Capture the cell that displays the provided text and extract its (x, y) central coordinate. 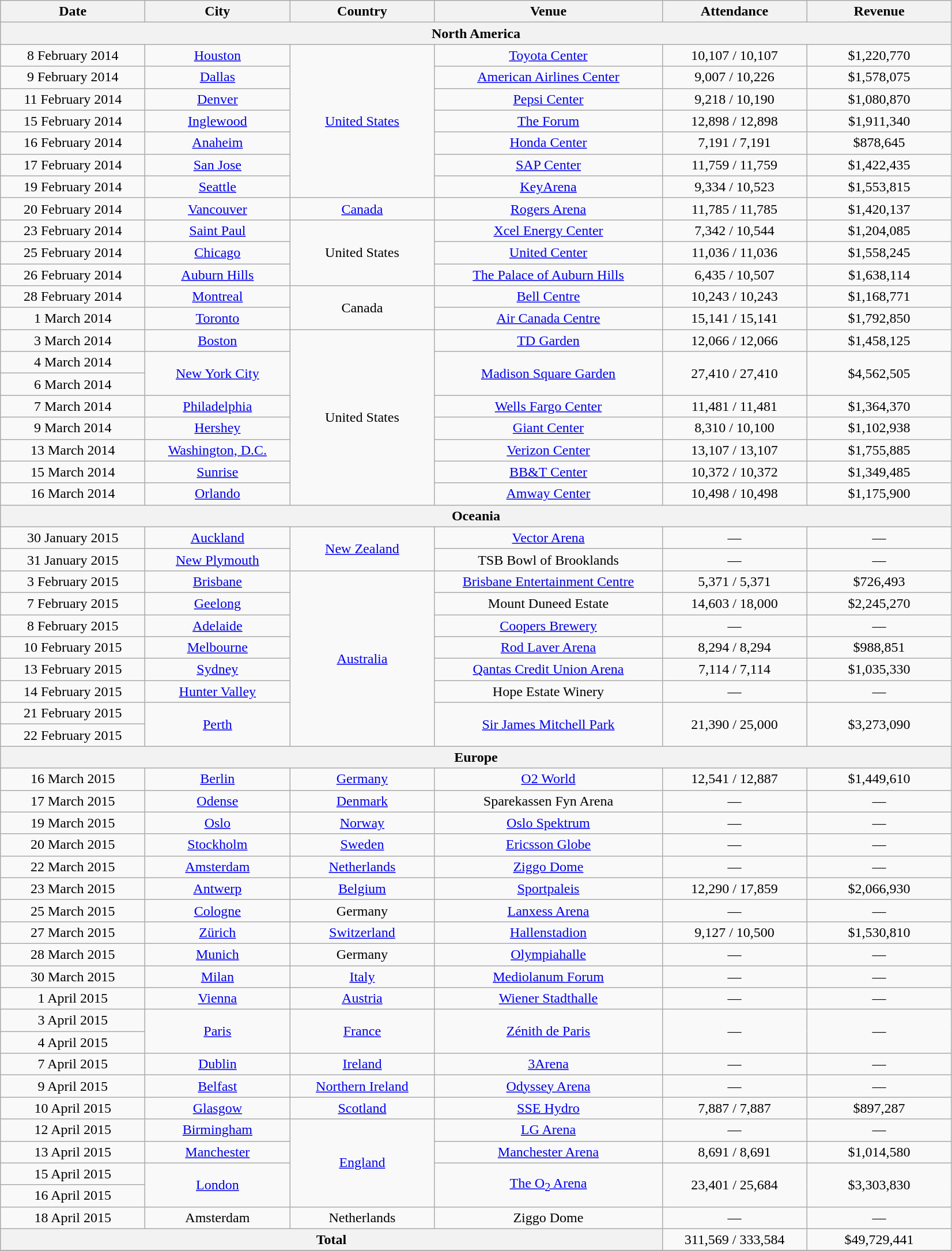
4 April 2015 (73, 1042)
$1,530,810 (879, 932)
10,107 / 10,107 (734, 55)
Oceania (476, 516)
11,759 / 11,759 (734, 165)
6 March 2014 (73, 384)
15 April 2015 (73, 1174)
9,334 / 10,523 (734, 187)
The O2 Arena (549, 1185)
Rod Laver Arena (549, 648)
1 March 2014 (73, 319)
Toronto (218, 319)
20 March 2015 (73, 845)
Xcel Energy Center (549, 230)
New York City (218, 373)
$1,755,885 (879, 450)
Wells Fargo Center (549, 406)
The Palace of Auburn Hills (549, 275)
Lanxess Arena (549, 910)
$1,220,770 (879, 55)
$1,014,580 (879, 1152)
311,569 / 333,584 (734, 1239)
Sweden (362, 845)
25 March 2015 (73, 910)
13 April 2015 (73, 1152)
13 March 2014 (73, 450)
9,218 / 10,190 (734, 99)
13 February 2015 (73, 670)
9 March 2014 (73, 428)
Attendance (734, 12)
10 February 2015 (73, 648)
Denver (218, 99)
$1,420,137 (879, 209)
TSB Bowl of Brooklands (549, 560)
17 March 2015 (73, 801)
Toyota Center (549, 55)
22 March 2015 (73, 867)
Orlando (218, 494)
Antwerp (218, 889)
Sparekassen Fyn Arena (549, 801)
11,481 / 11,481 (734, 406)
6,435 / 10,507 (734, 275)
Verizon Center (549, 450)
Stockholm (218, 845)
London (218, 1185)
19 March 2015 (73, 823)
Inglewood (218, 121)
North America (476, 33)
San Jose (218, 165)
$878,645 (879, 143)
15,141 / 15,141 (734, 319)
Total (331, 1239)
7,191 / 7,191 (734, 143)
19 February 2014 (73, 187)
$1,204,085 (879, 230)
7 April 2015 (73, 1064)
21,390 / 25,000 (734, 724)
Auburn Hills (218, 275)
9,127 / 10,500 (734, 932)
Boston (218, 341)
Belfast (218, 1086)
16 February 2014 (73, 143)
3Arena (549, 1064)
Dublin (218, 1064)
$1,175,900 (879, 494)
Mount Duneed Estate (549, 603)
Australia (362, 658)
9 February 2014 (73, 77)
Ericsson Globe (549, 845)
Geelong (218, 603)
Denmark (362, 801)
New Zealand (362, 549)
Revenue (879, 12)
Washington, D.C. (218, 450)
12,541 / 12,887 (734, 779)
11 February 2014 (73, 99)
Honda Center (549, 143)
Sir James Mitchell Park (549, 724)
28 February 2014 (73, 297)
16 March 2015 (73, 779)
26 February 2014 (73, 275)
$3,273,090 (879, 724)
14,603 / 18,000 (734, 603)
Madison Square Garden (549, 373)
Seattle (218, 187)
3 April 2015 (73, 1021)
9 April 2015 (73, 1086)
21 February 2015 (73, 713)
$3,303,830 (879, 1185)
$1,792,850 (879, 319)
23,401 / 25,684 (734, 1185)
13,107 / 13,107 (734, 450)
Zénith de Paris (549, 1031)
City (218, 12)
$1,449,610 (879, 779)
3 March 2014 (73, 341)
Philadelphia (218, 406)
18 April 2015 (73, 1218)
$897,287 (879, 1108)
Milan (218, 977)
$1,349,485 (879, 472)
12,066 / 12,066 (734, 341)
$4,562,505 (879, 373)
Olympiahalle (549, 954)
7,342 / 10,544 (734, 230)
Hope Estate Winery (549, 691)
Anaheim (218, 143)
Paris (218, 1031)
Bell Centre (549, 297)
$1,638,114 (879, 275)
$1,911,340 (879, 121)
27,410 / 27,410 (734, 373)
Glasgow (218, 1108)
Hallenstadion (549, 932)
10 April 2015 (73, 1108)
Northern Ireland (362, 1086)
15 February 2014 (73, 121)
Norway (362, 823)
Coopers Brewery (549, 625)
30 January 2015 (73, 538)
$1,578,075 (879, 77)
SSE Hydro (549, 1108)
8,691 / 8,691 (734, 1152)
27 March 2015 (73, 932)
BB&T Center (549, 472)
England (362, 1163)
Belgium (362, 889)
20 February 2014 (73, 209)
$1,422,435 (879, 165)
Melbourne (218, 648)
Europe (476, 757)
30 March 2015 (73, 977)
Oslo Spektrum (549, 823)
Scotland (362, 1108)
O2 World (549, 779)
Zürich (218, 932)
$1,080,870 (879, 99)
7 February 2015 (73, 603)
$49,729,441 (879, 1239)
7,887 / 7,887 (734, 1108)
22 February 2015 (73, 735)
Venue (549, 12)
Adelaide (218, 625)
Qantas Credit Union Arena (549, 670)
$1,035,330 (879, 670)
KeyArena (549, 187)
Perth (218, 724)
The Forum (549, 121)
1 April 2015 (73, 999)
$1,558,245 (879, 252)
SAP Center (549, 165)
3 February 2015 (73, 581)
31 January 2015 (73, 560)
$988,851 (879, 648)
Country (362, 12)
7,114 / 7,114 (734, 670)
Auckland (218, 538)
Brisbane (218, 581)
Sportpaleis (549, 889)
United Center (549, 252)
14 February 2015 (73, 691)
Austria (362, 999)
Odense (218, 801)
7 March 2014 (73, 406)
$1,553,815 (879, 187)
15 March 2014 (73, 472)
$726,493 (879, 581)
Rogers Arena (549, 209)
11,785 / 11,785 (734, 209)
Brisbane Entertainment Centre (549, 581)
9,007 / 10,226 (734, 77)
8 February 2015 (73, 625)
8 February 2014 (73, 55)
16 April 2015 (73, 1196)
Date (73, 12)
American Airlines Center (549, 77)
Sunrise (218, 472)
12 April 2015 (73, 1130)
Berlin (218, 779)
Manchester Arena (549, 1152)
23 March 2015 (73, 889)
TD Garden (549, 341)
4 March 2014 (73, 362)
$1,168,771 (879, 297)
5,371 / 5,371 (734, 581)
Houston (218, 55)
Odyssey Arena (549, 1086)
25 February 2014 (73, 252)
Switzerland (362, 932)
Mediolanum Forum (549, 977)
Italy (362, 977)
Hershey (218, 428)
8,294 / 8,294 (734, 648)
Hunter Valley (218, 691)
Vector Arena (549, 538)
12,290 / 17,859 (734, 889)
Dallas (218, 77)
10,243 / 10,243 (734, 297)
11,036 / 11,036 (734, 252)
8,310 / 10,100 (734, 428)
New Plymouth (218, 560)
$1,102,938 (879, 428)
28 March 2015 (73, 954)
Vienna (218, 999)
Ireland (362, 1064)
10,372 / 10,372 (734, 472)
Air Canada Centre (549, 319)
Cologne (218, 910)
Vancouver (218, 209)
$1,458,125 (879, 341)
10,498 / 10,498 (734, 494)
Montreal (218, 297)
Sydney (218, 670)
France (362, 1031)
Giant Center (549, 428)
Saint Paul (218, 230)
23 February 2014 (73, 230)
Manchester (218, 1152)
Birmingham (218, 1130)
Chicago (218, 252)
Wiener Stadthalle (549, 999)
Oslo (218, 823)
Pepsi Center (549, 99)
$2,066,930 (879, 889)
17 February 2014 (73, 165)
Munich (218, 954)
Amway Center (549, 494)
$2,245,270 (879, 603)
LG Arena (549, 1130)
16 March 2014 (73, 494)
$1,364,370 (879, 406)
12,898 / 12,898 (734, 121)
